Determine the (X, Y) coordinate at the center of the cell enclosing the given text.  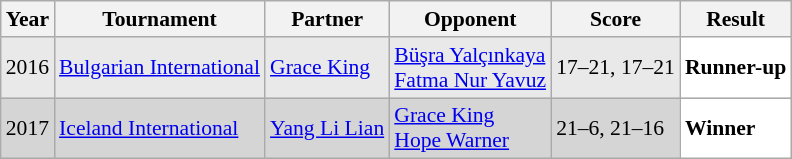
Grace King Hope Warner (470, 128)
Büşra Yalçınkaya Fatma Nur Yavuz (470, 68)
2016 (28, 68)
17–21, 17–21 (616, 68)
Winner (736, 128)
Tournament (160, 19)
Grace King (327, 68)
Runner-up (736, 68)
2017 (28, 128)
Opponent (470, 19)
Score (616, 19)
Bulgarian International (160, 68)
Iceland International (160, 128)
21–6, 21–16 (616, 128)
Year (28, 19)
Result (736, 19)
Yang Li Lian (327, 128)
Partner (327, 19)
